Provide the (x, y) coordinate of the cell's center where the given text is located.  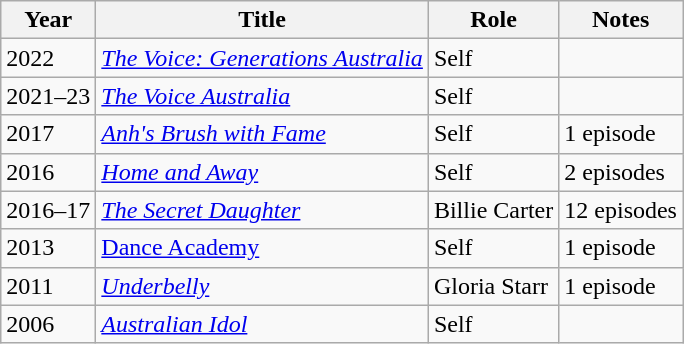
Title (262, 20)
Notes (621, 20)
2016–17 (48, 210)
12 episodes (621, 210)
Year (48, 20)
2017 (48, 134)
Anh's Brush with Fame (262, 134)
2 episodes (621, 172)
The Secret Daughter (262, 210)
2021–23 (48, 96)
2013 (48, 248)
Role (493, 20)
Underbelly (262, 286)
2011 (48, 286)
Australian Idol (262, 324)
Home and Away (262, 172)
The Voice: Generations Australia (262, 58)
Gloria Starr (493, 286)
Dance Academy (262, 248)
2016 (48, 172)
Billie Carter (493, 210)
2006 (48, 324)
The Voice Australia (262, 96)
2022 (48, 58)
